Detect which cell encompasses the target text, then output its (X, Y) center coordinate. 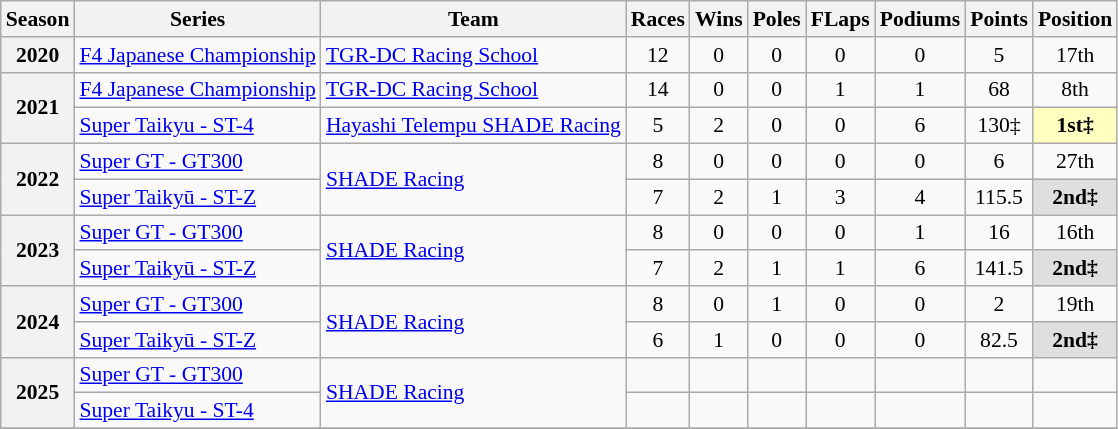
17th (1075, 55)
19th (1075, 304)
Races (658, 19)
16th (1075, 233)
82.5 (999, 340)
4 (920, 197)
Series (197, 19)
Points (999, 19)
1st‡ (1075, 126)
3 (840, 197)
Season (38, 19)
2022 (38, 180)
FLaps (840, 19)
2021 (38, 108)
14 (658, 90)
Poles (777, 19)
2020 (38, 55)
68 (999, 90)
8th (1075, 90)
16 (999, 233)
115.5 (999, 197)
Hayashi Telempu SHADE Racing (474, 126)
2025 (38, 392)
12 (658, 55)
2024 (38, 322)
27th (1075, 162)
Wins (719, 19)
Team (474, 19)
130‡ (999, 126)
141.5 (999, 269)
Podiums (920, 19)
2023 (38, 250)
Position (1075, 19)
